Output the [X, Y] coordinate of the center of the cell containing the given text.  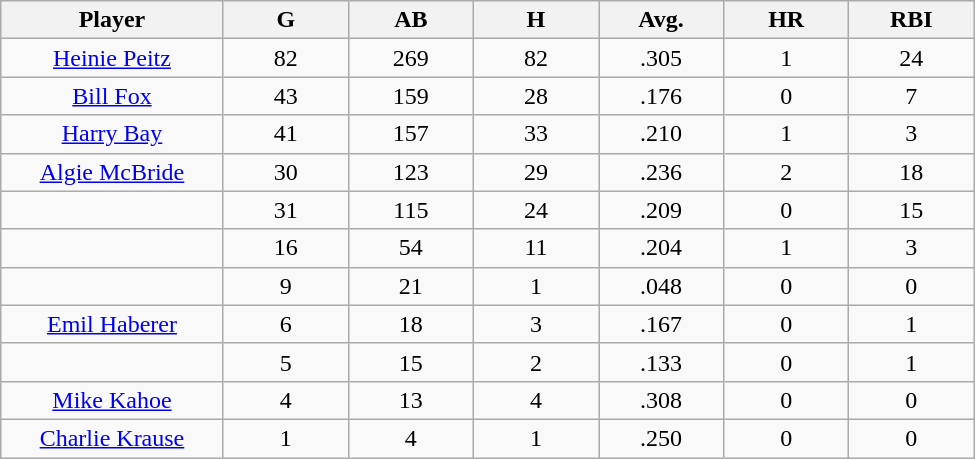
21 [410, 286]
30 [286, 172]
.048 [660, 286]
9 [286, 286]
Harry Bay [112, 134]
31 [286, 210]
41 [286, 134]
5 [286, 362]
.133 [660, 362]
33 [536, 134]
AB [410, 20]
HR [786, 20]
157 [410, 134]
115 [410, 210]
.308 [660, 400]
Mike Kahoe [112, 400]
6 [286, 324]
269 [410, 58]
.167 [660, 324]
Avg. [660, 20]
H [536, 20]
28 [536, 96]
7 [912, 96]
159 [410, 96]
43 [286, 96]
.210 [660, 134]
G [286, 20]
Emil Haberer [112, 324]
54 [410, 248]
123 [410, 172]
Charlie Krause [112, 438]
.250 [660, 438]
16 [286, 248]
29 [536, 172]
.209 [660, 210]
Bill Fox [112, 96]
.204 [660, 248]
Heinie Peitz [112, 58]
Algie McBride [112, 172]
.176 [660, 96]
.305 [660, 58]
Player [112, 20]
13 [410, 400]
RBI [912, 20]
11 [536, 248]
.236 [660, 172]
